Output the [x, y] coordinate of the center of the cell containing the given text.  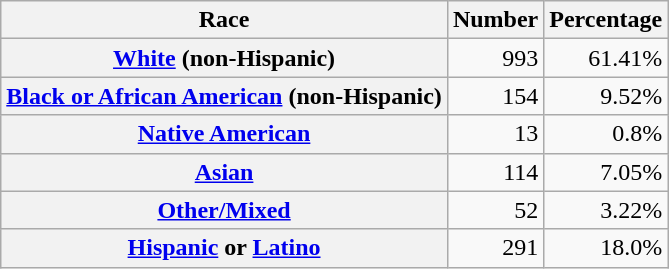
White (non-Hispanic) [224, 58]
Race [224, 20]
52 [495, 210]
Asian [224, 172]
9.52% [606, 96]
Hispanic or Latino [224, 248]
Black or African American (non-Hispanic) [224, 96]
154 [495, 96]
7.05% [606, 172]
Number [495, 20]
Native American [224, 134]
114 [495, 172]
3.22% [606, 210]
993 [495, 58]
Percentage [606, 20]
Other/Mixed [224, 210]
18.0% [606, 248]
291 [495, 248]
61.41% [606, 58]
13 [495, 134]
0.8% [606, 134]
